For the text-containing cell, return its midpoint in [X, Y] coordinate format. 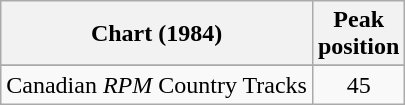
Peakposition [358, 34]
45 [358, 85]
Chart (1984) [157, 34]
Canadian RPM Country Tracks [157, 85]
